From the cell containing the given text, extract its center point as (X, Y) coordinate. 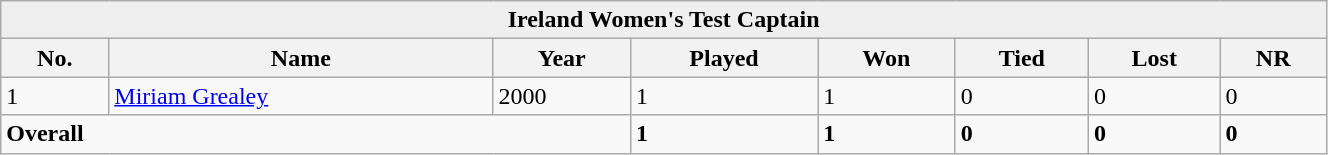
Year (562, 58)
Lost (1154, 58)
Tied (1022, 58)
No. (55, 58)
Name (301, 58)
NR (1274, 58)
Won (887, 58)
Miriam Grealey (301, 96)
Ireland Women's Test Captain (664, 20)
Played (724, 58)
Overall (316, 134)
2000 (562, 96)
